Search for the cell housing the specified text and yield its [X, Y] center coordinate. 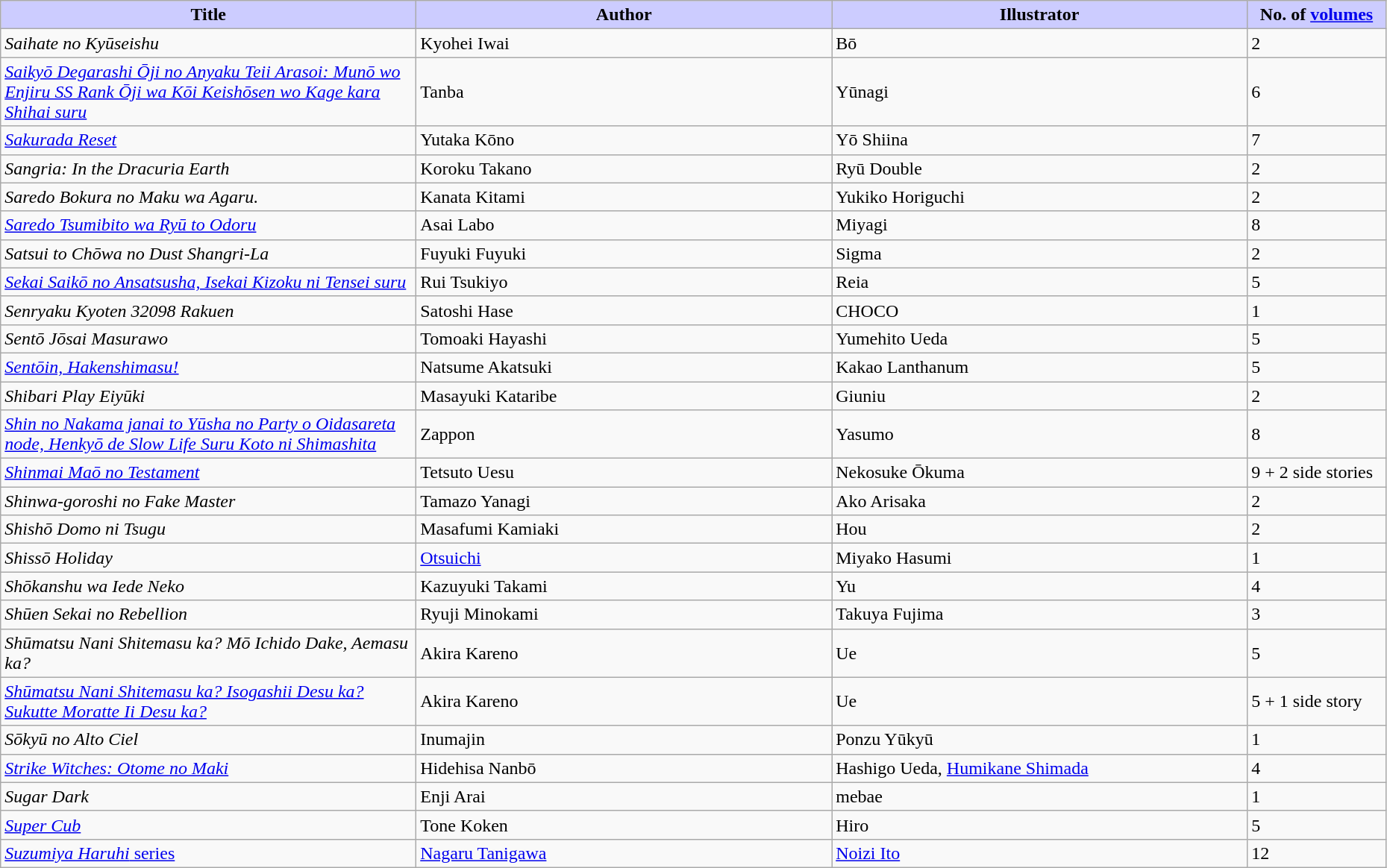
Tetsuto Uesu [624, 473]
Miyagi [1040, 225]
Rui Tsukiyo [624, 282]
Hidehisa Nanbō [624, 768]
Shinwa-goroshi no Fake Master [209, 501]
Shūmatsu Nani Shitemasu ka? Isogashii Desu ka? Sukutte Moratte Ii Desu ka? [209, 701]
Satsui to Chōwa no Dust Shangri-La [209, 254]
9 + 2 side stories [1317, 473]
Shishō Domo ni Tsugu [209, 529]
Shissō Holiday [209, 558]
Ponzu Yūkyū [1040, 740]
Hou [1040, 529]
Ako Arisaka [1040, 501]
Author [624, 15]
Saredo Tsumibito wa Ryū to Odoru [209, 225]
Title [209, 15]
Nekosuke Ōkuma [1040, 473]
No. of volumes [1317, 15]
Strike Witches: Otome no Maki [209, 768]
Senryaku Kyoten 32098 Rakuen [209, 310]
Nagaru Tanigawa [624, 853]
Yasumo [1040, 434]
Masafumi Kamiaki [624, 529]
Saikyō Degarashi Ōji no Anyaku Teii Arasoi: Munō wo Enjiru SS Rank Ōji wa Kōi Keishōsen wo Kage kara Shihai suru [209, 92]
Masayuki Kataribe [624, 396]
Kakao Lanthanum [1040, 367]
Enji Arai [624, 796]
Otsuichi [624, 558]
Ryuji Minokami [624, 614]
Sugar Dark [209, 796]
Ryū Double [1040, 169]
Takuya Fujima [1040, 614]
Yukiko Horiguchi [1040, 197]
Noizi Ito [1040, 853]
Tone Koken [624, 825]
Tamazo Yanagi [624, 501]
Sekai Saikō no Ansatsusha, Isekai Kizoku ni Tensei suru [209, 282]
Yūnagi [1040, 92]
3 [1317, 614]
Sentō Jōsai Masurawo [209, 339]
Yō Shiina [1040, 140]
Natsume Akatsuki [624, 367]
Yutaka Kōno [624, 140]
mebae [1040, 796]
Sakurada Reset [209, 140]
Reia [1040, 282]
Koroku Takano [624, 169]
Tomoaki Hayashi [624, 339]
Sigma [1040, 254]
Illustrator [1040, 15]
Shūmatsu Nani Shitemasu ka? Mō Ichido Dake, Aemasu ka? [209, 653]
Shōkanshu wa Iede Neko [209, 586]
CHOCO [1040, 310]
Kanata Kitami [624, 197]
Kazuyuki Takami [624, 586]
Miyako Hasumi [1040, 558]
Hiro [1040, 825]
Bō [1040, 43]
Zappon [624, 434]
Saihate no Kyūseishu [209, 43]
6 [1317, 92]
Satoshi Hase [624, 310]
12 [1317, 853]
Fuyuki Fuyuki [624, 254]
Saredo Bokura no Maku wa Agaru. [209, 197]
Inumajin [624, 740]
Super Cub [209, 825]
Sōkyū no Alto Ciel [209, 740]
Sangria: In the Dracuria Earth [209, 169]
Tanba [624, 92]
Sentōin, Hakenshimasu! [209, 367]
Yu [1040, 586]
Shinmai Maō no Testament [209, 473]
Suzumiya Haruhi series [209, 853]
Shin no Nakama janai to Yūsha no Party o Oidasareta node, Henkyō de Slow Life Suru Koto ni Shimashita [209, 434]
5 + 1 side story [1317, 701]
Giuniu [1040, 396]
Shūen Sekai no Rebellion [209, 614]
Yumehito Ueda [1040, 339]
Shibari Play Eiyūki [209, 396]
Hashigo Ueda, Humikane Shimada [1040, 768]
7 [1317, 140]
Kyohei Iwai [624, 43]
Asai Labo [624, 225]
